Capture the cell that displays the provided text and extract its [x, y] central coordinate. 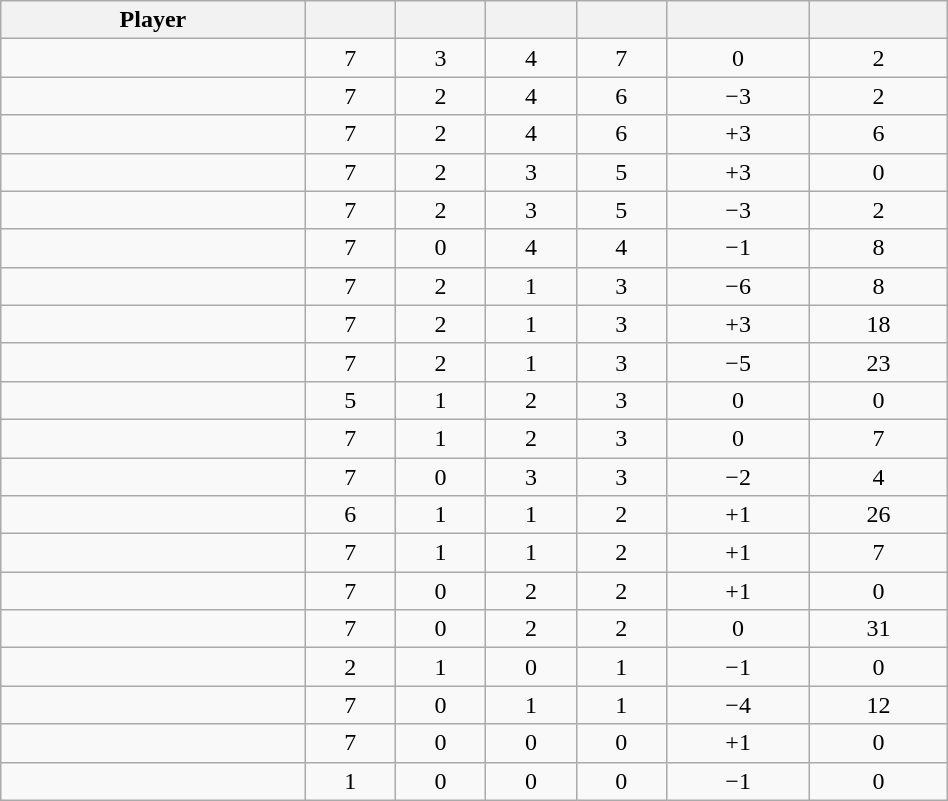
12 [878, 705]
−6 [738, 286]
−5 [738, 362]
18 [878, 324]
Player [153, 20]
26 [878, 515]
−2 [738, 477]
31 [878, 629]
23 [878, 362]
−4 [738, 705]
